Search for the cell housing the specified text and yield its [X, Y] center coordinate. 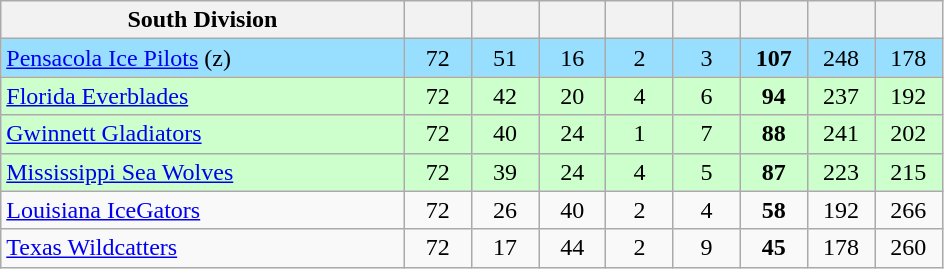
223 [840, 172]
26 [504, 210]
107 [774, 58]
215 [908, 172]
42 [504, 96]
7 [706, 134]
44 [572, 248]
45 [774, 248]
51 [504, 58]
3 [706, 58]
39 [504, 172]
Louisiana IceGators [202, 210]
6 [706, 96]
1 [640, 134]
58 [774, 210]
Pensacola Ice Pilots (z) [202, 58]
87 [774, 172]
Texas Wildcatters [202, 248]
Florida Everblades [202, 96]
South Division [202, 20]
17 [504, 248]
237 [840, 96]
88 [774, 134]
260 [908, 248]
5 [706, 172]
9 [706, 248]
16 [572, 58]
248 [840, 58]
202 [908, 134]
266 [908, 210]
Gwinnett Gladiators [202, 134]
20 [572, 96]
241 [840, 134]
Mississippi Sea Wolves [202, 172]
94 [774, 96]
